Locate the cell with the specified text and output its (X, Y) center coordinate. 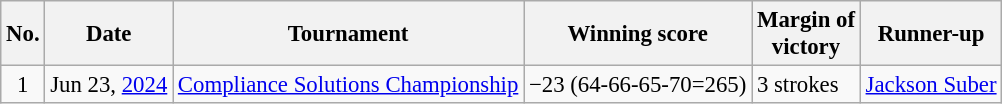
−23 (64-66-65-70=265) (638, 85)
Compliance Solutions Championship (348, 85)
Margin ofvictory (806, 34)
Jackson Suber (931, 85)
No. (23, 34)
Tournament (348, 34)
Jun 23, 2024 (109, 85)
Runner-up (931, 34)
Winning score (638, 34)
3 strokes (806, 85)
1 (23, 85)
Date (109, 34)
